Provide the (x, y) coordinate of the cell's center where the given text is located.  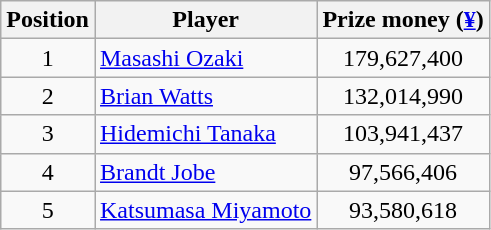
103,941,437 (403, 134)
Hidemichi Tanaka (205, 134)
3 (48, 134)
97,566,406 (403, 172)
132,014,990 (403, 96)
Prize money (¥) (403, 20)
4 (48, 172)
179,627,400 (403, 58)
Brian Watts (205, 96)
Katsumasa Miyamoto (205, 210)
2 (48, 96)
5 (48, 210)
Player (205, 20)
Position (48, 20)
93,580,618 (403, 210)
Brandt Jobe (205, 172)
Masashi Ozaki (205, 58)
1 (48, 58)
